Identify which cell holds the provided text, then report its (x, y) central coordinate. 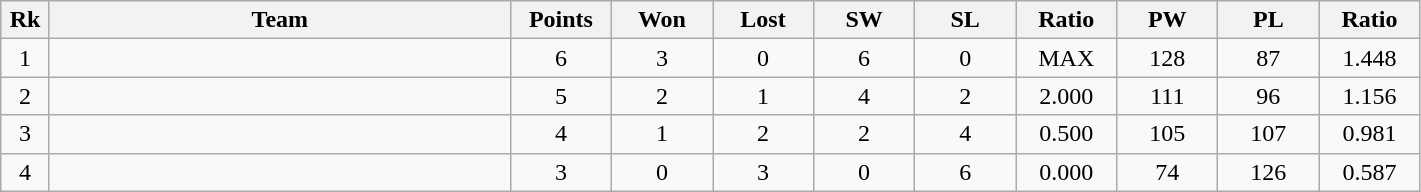
107 (1268, 134)
105 (1168, 134)
0.587 (1370, 172)
1.448 (1370, 58)
2.000 (1066, 96)
Lost (762, 20)
128 (1168, 58)
PW (1168, 20)
1.156 (1370, 96)
Rk (26, 20)
0.000 (1066, 172)
87 (1268, 58)
126 (1268, 172)
0.981 (1370, 134)
111 (1168, 96)
Won (662, 20)
PL (1268, 20)
Team (280, 20)
SW (864, 20)
MAX (1066, 58)
74 (1168, 172)
SL (966, 20)
96 (1268, 96)
5 (560, 96)
Points (560, 20)
0.500 (1066, 134)
